Capture the cell that displays the provided text and extract its (x, y) central coordinate. 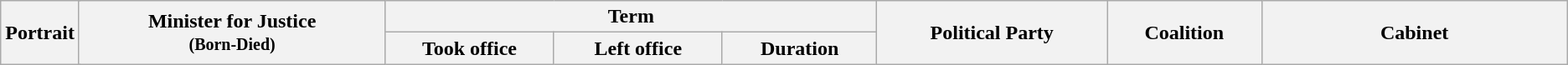
Duration (799, 48)
Term (632, 17)
Minister for Justice(Born-Died) (231, 32)
Took office (469, 48)
Coalition (1184, 32)
Portrait (40, 32)
Left office (638, 48)
Cabinet (1414, 32)
Political Party (992, 32)
